From the cell containing the given text, extract its center point as [x, y] coordinate. 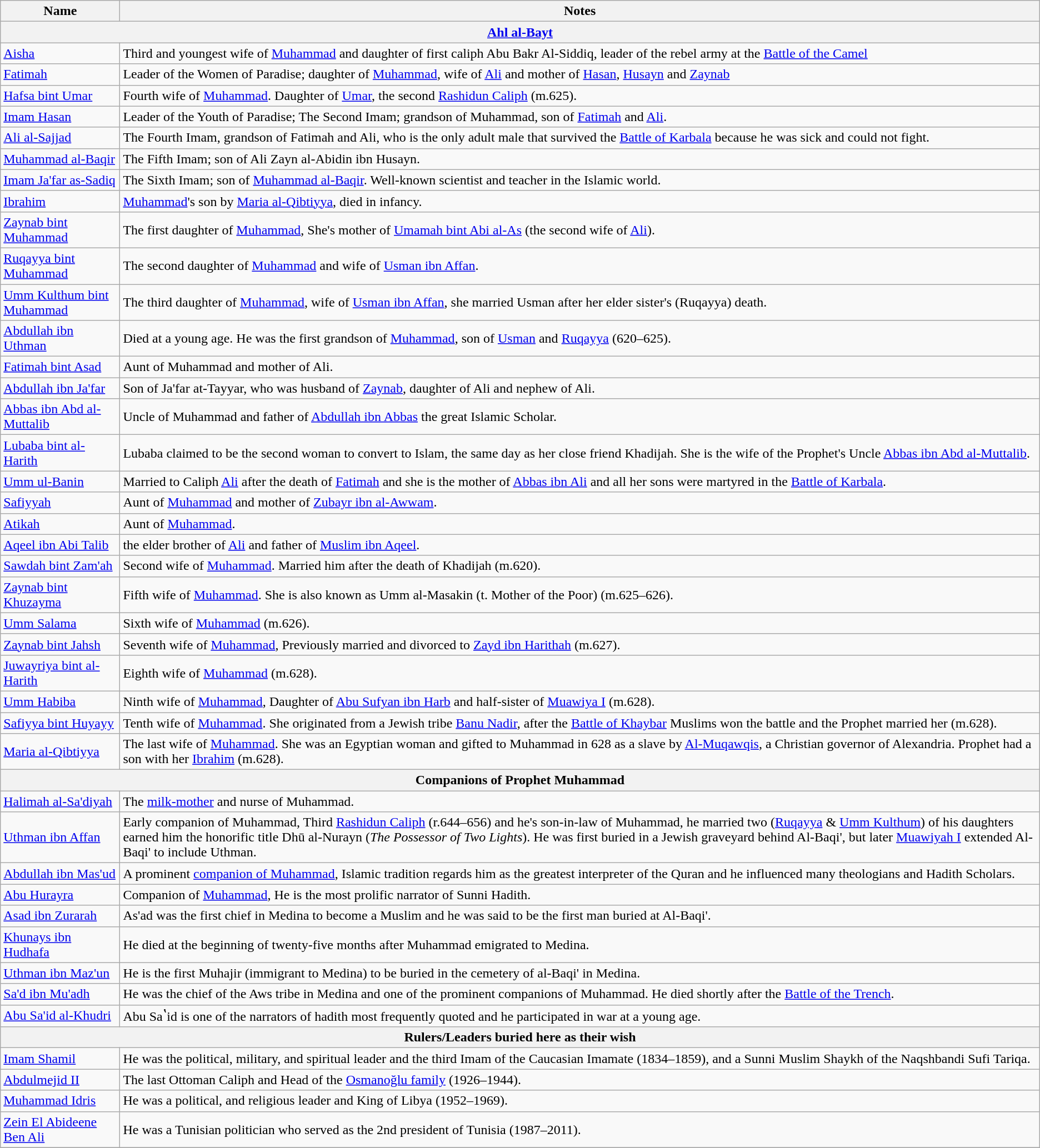
Uncle of Muhammad and father of Abdullah ibn Abbas the great Islamic Scholar. [580, 417]
The third daughter of Muhammad, wife of Usman ibn Affan, she married Usman after her elder sister's (Ruqayya) death. [580, 302]
Umm Habiba [60, 701]
The last Ottoman Caliph and Head of the Osmanoğlu family (1926–1944). [580, 1080]
As'ad was the first chief in Medina to become a Muslim and he was said to be the first man buried at Al-Baqi'. [580, 916]
Muhammad's son by Maria al-Qibtiyya, died in infancy. [580, 201]
Fatimah [60, 74]
Fifth wife of Muhammad. She is also known as Umm al-Masakin (t. Mother of the Poor) (m.625–626). [580, 594]
Seventh wife of Muhammad, Previously married and divorced to Zayd ibn Harithah (m.627). [580, 644]
Atikah [60, 524]
Zein El Abideene Ben Ali [60, 1130]
Muhammad al-Baqir [60, 159]
The second daughter of Muhammad and wife of Usman ibn Affan. [580, 265]
Uthman ibn Maz'un [60, 973]
Safiyya bint Huyayy [60, 723]
Safiyyah [60, 503]
Sixth wife of Muhammad (m.626). [580, 623]
Abdullah ibn Mas'ud [60, 874]
Sawdah bint Zam'ah [60, 566]
The milk-mother and nurse of Muhammad. [580, 801]
Zaynab bint Khuzayma [60, 594]
Aunt of Muhammad and mother of Ali. [580, 367]
Ali al-Sajjad [60, 138]
Aunt of Muhammad and mother of Zubayr ibn al-Awwam. [580, 503]
Name [60, 11]
Companions of Prophet Muhammad [520, 780]
Aisha [60, 53]
Maria al-Qibtiyya [60, 752]
Abu Hurayra [60, 895]
Imam Shamil [60, 1059]
Asad ibn Zurarah [60, 916]
He was a Tunisian politician who served as the 2nd president of Tunisia (1987–2011). [580, 1130]
Sa'd ibn Mu'adh [60, 994]
Fatimah bint Asad [60, 367]
Ahl al-Bayt [520, 32]
Aunt of Muhammad. [580, 524]
Zaynab bint Muhammad [60, 230]
Ninth wife of Muhammad, Daughter of Abu Sufyan ibn Harb and half-sister of Muawiya I (m.628). [580, 701]
Abdulmejid II [60, 1080]
Fourth wife of Muhammad. Daughter of Umar, the second Rashidun Caliph (m.625). [580, 96]
He was the chief of the Aws tribe in Medina and one of the prominent companions of Muhammad. He died shortly after the Battle of the Trench. [580, 994]
Hafsa bint Umar [60, 96]
Aqeel ibn Abi Talib [60, 545]
Halimah al-Sa'diyah [60, 801]
Zaynab bint Jahsh [60, 644]
Imam Hasan [60, 117]
Abdullah ibn Uthman [60, 339]
Leader of the Women of Paradise; daughter of Muhammad, wife of Ali and mother of Hasan, Husayn and Zaynab [580, 74]
Abdullah ibn Ja'far [60, 388]
Leader of the Youth of Paradise; The Second Imam; grandson of Muhammad, son of Fatimah and Ali. [580, 117]
Third and youngest wife of Muhammad and daughter of first caliph Abu Bakr Al-Siddiq, leader of the rebel army at the Battle of the Camel [580, 53]
He is the first Muhajir (immigrant to Medina) to be buried in the cemetery of al-Baqi' in Medina. [580, 973]
Juwayriya bint al-Harith [60, 673]
Umm Salama [60, 623]
Son of Ja'far at-Tayyar, who was husband of Zaynab, daughter of Ali and nephew of Ali. [580, 388]
Umm Kulthum bint Muhammad [60, 302]
Abbas ibn Abd al-Muttalib [60, 417]
Umm ul-Banin [60, 482]
Abu Saʽid is one of the narrators of hadith most frequently quoted and he participated in war at a young age. [580, 1016]
Rulers/Leaders buried here as their wish [520, 1037]
Died at a young age. He was the first grandson of Muhammad, son of Usman and Ruqayya (620–625). [580, 339]
Second wife of Muhammad. Married him after the death of Khadijah (m.620). [580, 566]
The Fifth Imam; son of Ali Zayn al-Abidin ibn Husayn. [580, 159]
Lubaba bint al-Harith [60, 453]
Imam Ja'far as-Sadiq [60, 180]
Notes [580, 11]
Ibrahim [60, 201]
the elder brother of Ali and father of Muslim ibn Aqeel. [580, 545]
The Fourth Imam, grandson of Fatimah and Ali, who is the only adult male that survived the Battle of Karbala because he was sick and could not fight. [580, 138]
Eighth wife of Muhammad (m.628). [580, 673]
The first daughter of Muhammad, She's mother of Umamah bint Abi al-As (the second wife of Ali). [580, 230]
He died at the beginning of twenty-five months after Muhammad emigrated to Medina. [580, 944]
Married to Caliph Ali after the death of Fatimah and she is the mother of Abbas ibn Ali and all her sons were martyred in the Battle of Karbala. [580, 482]
Muhammad Idris [60, 1101]
Ruqayya bint Muhammad [60, 265]
The Sixth Imam; son of Muhammad al-Baqir. Well-known scientist and teacher in the Islamic world. [580, 180]
Abu Sa'id al-Khudri [60, 1016]
Khunays ibn Hudhafa [60, 944]
Uthman ibn Affan [60, 838]
He was a political, and religious leader and King of Libya (1952–1969). [580, 1101]
Companion of Muhammad, He is the most prolific narrator of Sunni Hadith. [580, 895]
